Return [X, Y] of the center of cell containing provided text 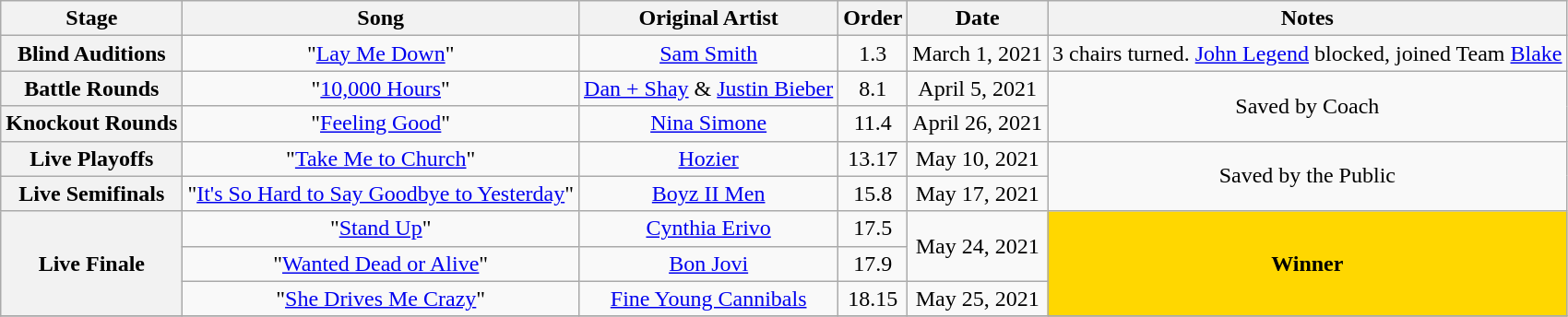
March 1, 2021 [978, 53]
"10,000 Hours" [381, 88]
Knockout Rounds [92, 123]
Blind Auditions [92, 53]
"Take Me to Church" [381, 158]
Order [873, 18]
Boyz II Men [708, 194]
17.5 [873, 229]
"Feeling Good" [381, 123]
"She Drives Me Crazy" [381, 299]
Cynthia Erivo [708, 229]
13.17 [873, 158]
Bon Jovi [708, 264]
Nina Simone [708, 123]
3 chairs turned. John Legend blocked, joined Team Blake [1308, 53]
May 25, 2021 [978, 299]
Live Finale [92, 264]
April 26, 2021 [978, 123]
Saved by the Public [1308, 176]
"Wanted Dead or Alive" [381, 264]
Live Semifinals [92, 194]
15.8 [873, 194]
Stage [92, 18]
8.1 [873, 88]
"Stand Up" [381, 229]
Sam Smith [708, 53]
May 17, 2021 [978, 194]
1.3 [873, 53]
April 5, 2021 [978, 88]
Song [381, 18]
Saved by Coach [1308, 106]
"It's So Hard to Say Goodbye to Yesterday" [381, 194]
Winner [1308, 264]
Hozier [708, 158]
Fine Young Cannibals [708, 299]
Notes [1308, 18]
Live Playoffs [92, 158]
18.15 [873, 299]
Date [978, 18]
Dan + Shay & Justin Bieber [708, 88]
11.4 [873, 123]
"Lay Me Down" [381, 53]
Battle Rounds [92, 88]
May 24, 2021 [978, 246]
Original Artist [708, 18]
17.9 [873, 264]
May 10, 2021 [978, 158]
